Extract the [X, Y] coordinate from the center of the cell holding the provided text.  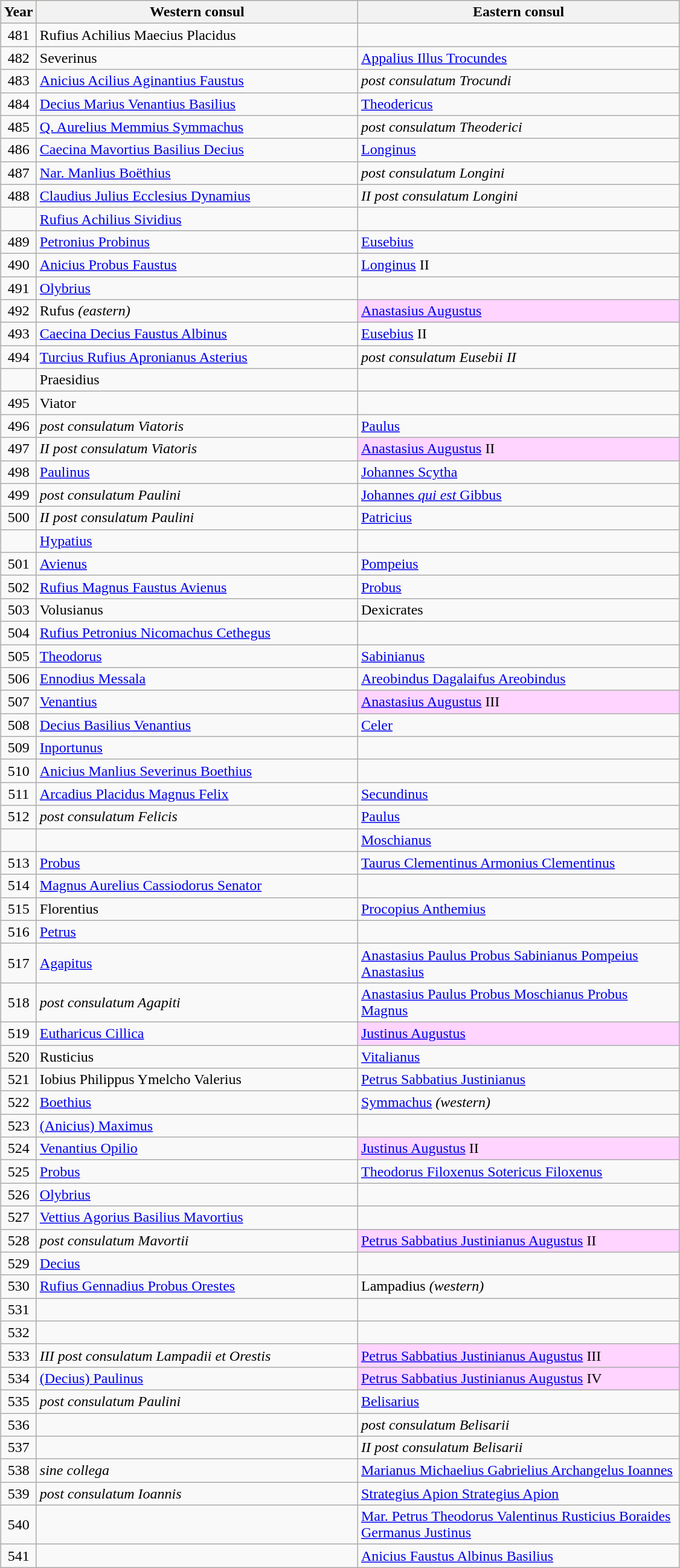
Eastern consul [518, 12]
530 [18, 1286]
(Anicius) Maximus [197, 1126]
Marianus Michaelius Gabrielius Archangelus Ioannes [518, 1471]
516 [18, 932]
Magnus Aurelius Cassiodorus Senator [197, 886]
495 [18, 403]
Severinus [197, 58]
Taurus Clementinus Armonius Clementinus [518, 863]
Petrus Sabbatius Justinianus [518, 1080]
539 [18, 1494]
Areobindus Dagalaifus Areobindus [518, 679]
527 [18, 1218]
Florentius [197, 909]
537 [18, 1448]
483 [18, 81]
524 [18, 1149]
Pompeius [518, 564]
Anastasius Augustus II [518, 449]
Theodericus [518, 104]
Rufius Achilius Maecius Placidus [197, 35]
Arcadius Placidus Magnus Felix [197, 794]
489 [18, 242]
post consulatum Viatoris [197, 426]
531 [18, 1309]
Turcius Rufius Apronianus Asterius [197, 357]
Sabinianus [518, 656]
post consulatum Belisarii [518, 1424]
Venantius Opilio [197, 1149]
III post consulatum Lampadii et Orestis [197, 1355]
Caecina Mavortius Basilius Decius [197, 150]
541 [18, 1556]
Appalius Illus Trocundes [518, 58]
post consulatum Trocundi [518, 81]
509 [18, 748]
Johannes qui est Gibbus [518, 495]
540 [18, 1525]
Patricius [518, 518]
Justinus Augustus [518, 1033]
494 [18, 357]
501 [18, 564]
523 [18, 1126]
Year [18, 12]
Anastasius Augustus [518, 311]
508 [18, 725]
510 [18, 771]
post consulatum Eusebii II [518, 357]
Anastasius Paulus Probus Moschianus Probus Magnus [518, 1002]
Decius [197, 1263]
515 [18, 909]
481 [18, 35]
Petrus [197, 932]
Viator [197, 403]
Celer [518, 725]
Volusianus [197, 610]
522 [18, 1103]
Decius Marius Venantius Basilius [197, 104]
507 [18, 702]
Nar. Manlius Boëthius [197, 173]
Procopius Anthemius [518, 909]
Petrus Sabbatius Justinianus Augustus III [518, 1355]
538 [18, 1471]
Rufius Petronius Nicomachus Cethegus [197, 633]
Avienus [197, 564]
499 [18, 495]
506 [18, 679]
Eutharicus Cillica [197, 1033]
Inportunus [197, 748]
Caecina Decius Faustus Albinus [197, 334]
498 [18, 472]
Petrus Sabbatius Justinianus Augustus II [518, 1241]
Theodorus Filoxenus Sotericus Filoxenus [518, 1172]
488 [18, 196]
500 [18, 518]
Decius Basilius Venantius [197, 725]
505 [18, 656]
Iobius Philippus Ymelcho Valerius [197, 1080]
Strategius Apion Strategius Apion [518, 1494]
post consulatum Ioannis [197, 1494]
Mar. Petrus Theodorus Valentinus Rusticius Boraides Germanus Justinus [518, 1525]
519 [18, 1033]
Q. Aurelius Memmius Symmachus [197, 127]
504 [18, 633]
sine collega [197, 1471]
486 [18, 150]
512 [18, 817]
Theodorus [197, 656]
Belisarius [518, 1401]
502 [18, 587]
485 [18, 127]
Praesidius [197, 380]
Rufus (eastern) [197, 311]
Claudius Julius Ecclesius Dynamius [197, 196]
II post consulatum Viatoris [197, 449]
533 [18, 1355]
Paulinus [197, 472]
520 [18, 1057]
497 [18, 449]
Anicius Probus Faustus [197, 265]
Anicius Manlius Severinus Boethius [197, 771]
post consulatum Agapiti [197, 1002]
Rufius Magnus Faustus Avienus [197, 587]
post consulatum Longini [518, 173]
518 [18, 1002]
Justinus Augustus II [518, 1149]
Dexicrates [518, 610]
Rusticius [197, 1057]
492 [18, 311]
(Decius) Paulinus [197, 1378]
487 [18, 173]
Petronius Probinus [197, 242]
Anastasius Paulus Probus Sabinianus Pompeius Anastasius [518, 963]
536 [18, 1424]
Anicius Faustus Albinus Basilius [518, 1556]
Western consul [197, 12]
Boethius [197, 1103]
528 [18, 1241]
Eusebius II [518, 334]
503 [18, 610]
Lampadius (western) [518, 1286]
491 [18, 288]
Vitalianus [518, 1057]
Ennodius Messala [197, 679]
post consulatum Mavortii [197, 1241]
Longinus II [518, 265]
490 [18, 265]
Secundinus [518, 794]
496 [18, 426]
II post consulatum Belisarii [518, 1448]
529 [18, 1263]
525 [18, 1172]
513 [18, 863]
II post consulatum Longini [518, 196]
Agapitus [197, 963]
532 [18, 1332]
post consulatum Felicis [197, 817]
534 [18, 1378]
Hypatius [197, 541]
511 [18, 794]
535 [18, 1401]
Petrus Sabbatius Justinianus Augustus IV [518, 1378]
517 [18, 963]
Anastasius Augustus III [518, 702]
Symmachus (western) [518, 1103]
526 [18, 1195]
Vettius Agorius Basilius Mavortius [197, 1218]
Venantius [197, 702]
Eusebius [518, 242]
521 [18, 1080]
482 [18, 58]
514 [18, 886]
493 [18, 334]
post consulatum Theoderici [518, 127]
Rufius Gennadius Probus Orestes [197, 1286]
Longinus [518, 150]
Rufius Achilius Sividius [197, 219]
484 [18, 104]
Moschianus [518, 840]
Anicius Acilius Aginantius Faustus [197, 81]
II post consulatum Paulini [197, 518]
Johannes Scytha [518, 472]
